Determine the (x, y) coordinate at the center of the cell enclosing the given text.  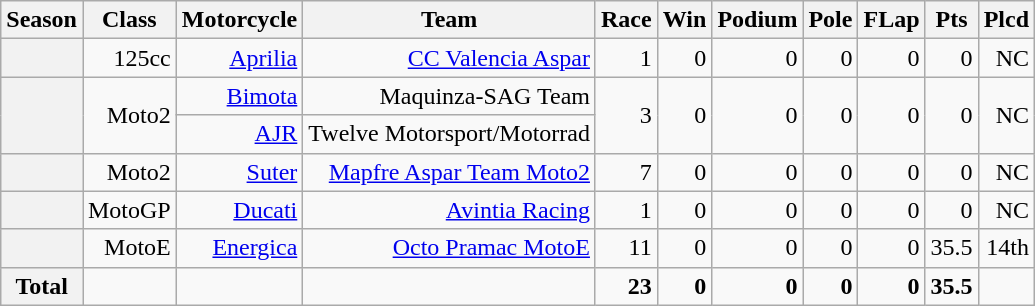
Podium (758, 20)
11 (626, 248)
3 (626, 115)
Avintia Racing (450, 210)
MotoE (129, 248)
Pole (830, 20)
AJR (240, 134)
Energica (240, 248)
125cc (129, 58)
CC Valencia Aspar (450, 58)
Twelve Motorsport/Motorrad (450, 134)
7 (626, 172)
Win (684, 20)
14th (1006, 248)
Octo Pramac MotoE (450, 248)
Team (450, 20)
Bimota (240, 96)
Maquinza-SAG Team (450, 96)
Motorcycle (240, 20)
Class (129, 20)
Pts (952, 20)
MotoGP (129, 210)
Ducati (240, 210)
Suter (240, 172)
Race (626, 20)
23 (626, 286)
FLap (892, 20)
Mapfre Aspar Team Moto2 (450, 172)
Total (42, 286)
Aprilia (240, 58)
Plcd (1006, 20)
Season (42, 20)
